Search for the cell housing the specified text and yield its (x, y) center coordinate. 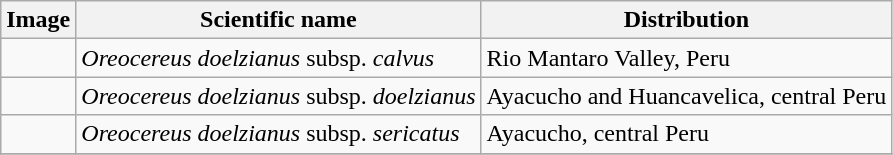
Ayacucho and Huancavelica, central Peru (686, 96)
Oreocereus doelzianus subsp. calvus (278, 58)
Oreocereus doelzianus subsp. sericatus (278, 134)
Ayacucho, central Peru (686, 134)
Rio Mantaro Valley, Peru (686, 58)
Scientific name (278, 20)
Distribution (686, 20)
Image (38, 20)
Oreocereus doelzianus subsp. doelzianus (278, 96)
